Return the [x, y] coordinate for the center point of the cell that contains the specified text.  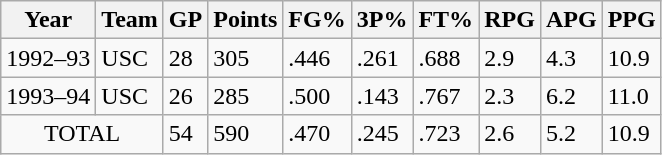
.723 [446, 134]
Points [246, 20]
2.6 [510, 134]
.688 [446, 58]
4.3 [571, 58]
1992–93 [48, 58]
285 [246, 96]
3P% [382, 20]
590 [246, 134]
.245 [382, 134]
FT% [446, 20]
2.3 [510, 96]
Team [130, 20]
.500 [317, 96]
.446 [317, 58]
.767 [446, 96]
FG% [317, 20]
APG [571, 20]
5.2 [571, 134]
305 [246, 58]
6.2 [571, 96]
.261 [382, 58]
54 [185, 134]
2.9 [510, 58]
Year [48, 20]
.143 [382, 96]
TOTAL [82, 134]
RPG [510, 20]
26 [185, 96]
11.0 [632, 96]
.470 [317, 134]
PPG [632, 20]
GP [185, 20]
28 [185, 58]
1993–94 [48, 96]
